Provide the (X, Y) coordinate of the cell's center where the given text is located.  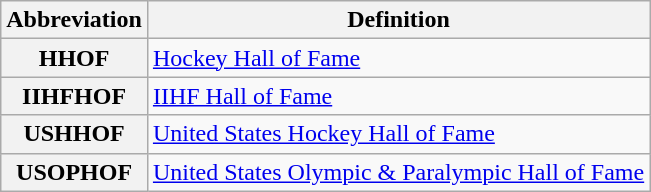
IIHF Hall of Fame (398, 96)
United States Olympic & Paralympic Hall of Fame (398, 172)
Abbreviation (74, 20)
IIHFHOF (74, 96)
United States Hockey Hall of Fame (398, 134)
HHOF (74, 58)
USHHOF (74, 134)
USOPHOF (74, 172)
Definition (398, 20)
Hockey Hall of Fame (398, 58)
